From the cell containing the given text, extract its center point as [x, y] coordinate. 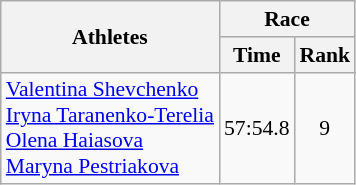
Rank [324, 55]
Athletes [110, 36]
Race [287, 19]
Time [256, 55]
Valentina ShevchenkoIryna Taranenko-TereliaOlena HaiasovaMaryna Pestriakova [110, 128]
57:54.8 [256, 128]
9 [324, 128]
